Return (x, y) of the center of cell containing provided text 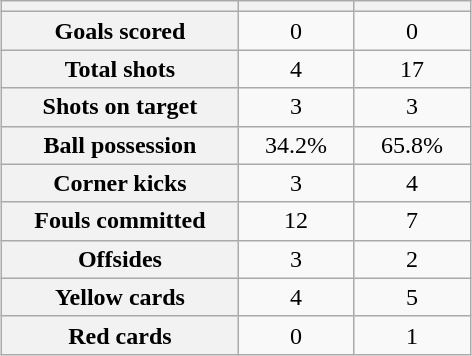
Offsides (120, 259)
Goals scored (120, 31)
7 (412, 221)
Red cards (120, 335)
Shots on target (120, 107)
12 (296, 221)
Corner kicks (120, 183)
5 (412, 297)
17 (412, 69)
Ball possession (120, 145)
65.8% (412, 145)
1 (412, 335)
Fouls committed (120, 221)
Yellow cards (120, 297)
Total shots (120, 69)
34.2% (296, 145)
2 (412, 259)
